Output the [x, y] coordinate of the center of the cell containing the given text.  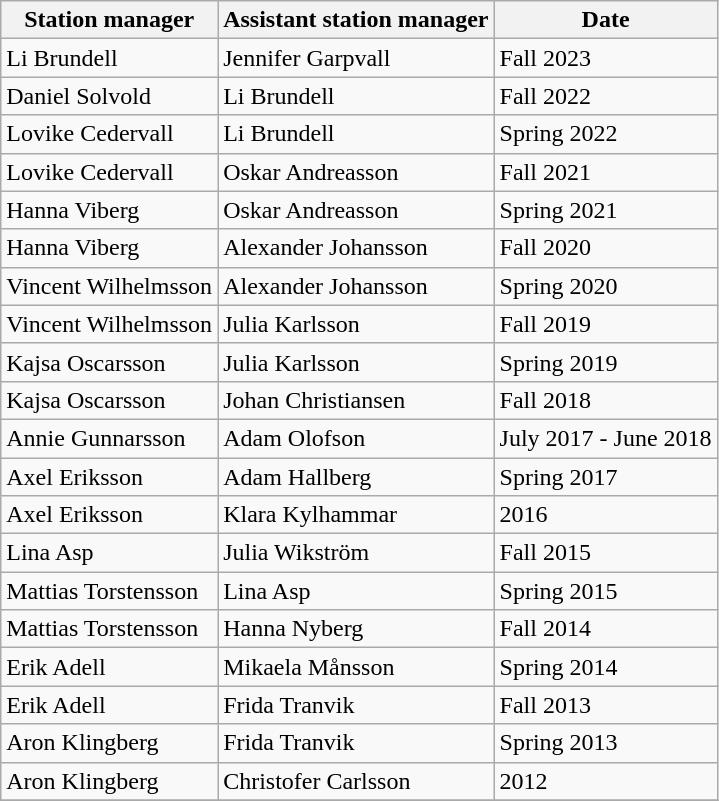
Spring 2013 [606, 743]
Fall 2022 [606, 96]
Johan Christiansen [356, 400]
Spring 2014 [606, 667]
Hanna Nyberg [356, 629]
Spring 2017 [606, 477]
Fall 2018 [606, 400]
Fall 2019 [606, 324]
Christofer Carlsson [356, 781]
Spring 2019 [606, 362]
Klara Kylhammar [356, 515]
2016 [606, 515]
Adam Hallberg [356, 477]
Spring 2021 [606, 210]
Fall 2023 [606, 58]
Spring 2020 [606, 286]
Fall 2015 [606, 553]
Spring 2015 [606, 591]
Mikaela Månsson [356, 667]
Daniel Solvold [110, 96]
Spring 2022 [606, 134]
Assistant station manager [356, 20]
Julia Wikström [356, 553]
Fall 2020 [606, 248]
Date [606, 20]
Fall 2013 [606, 705]
Fall 2014 [606, 629]
Fall 2021 [606, 172]
July 2017 - June 2018 [606, 438]
Jennifer Garpvall [356, 58]
Annie Gunnarsson [110, 438]
Station manager [110, 20]
Adam Olofson [356, 438]
2012 [606, 781]
